Locate the cell with the specified text and output its (X, Y) center coordinate. 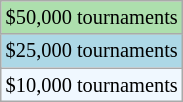
$50,000 tournaments (92, 17)
$10,000 tournaments (92, 85)
$25,000 tournaments (92, 51)
